Search for the cell housing the specified text and yield its [X, Y] center coordinate. 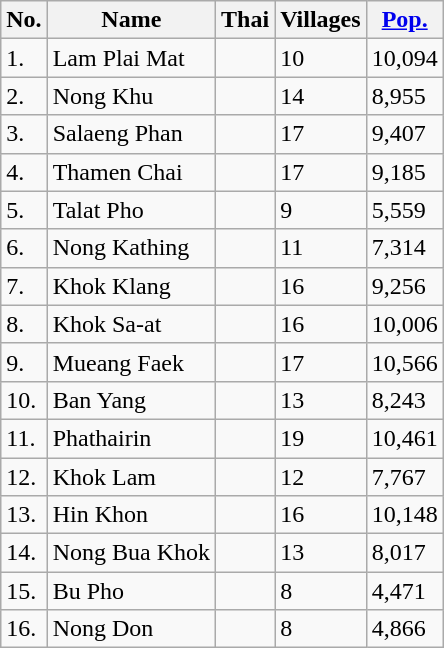
Villages [321, 20]
8. [24, 324]
19 [321, 438]
8,243 [404, 400]
10,094 [404, 58]
Bu Pho [131, 591]
9,407 [404, 134]
Khok Lam [131, 477]
5. [24, 210]
Thai [246, 20]
Nong Don [131, 629]
Salaeng Phan [131, 134]
11. [24, 438]
1. [24, 58]
Nong Khu [131, 96]
3. [24, 134]
4. [24, 172]
9,185 [404, 172]
No. [24, 20]
2. [24, 96]
10. [24, 400]
11 [321, 248]
14 [321, 96]
8,017 [404, 553]
10,006 [404, 324]
7,767 [404, 477]
8,955 [404, 96]
10 [321, 58]
Mueang Faek [131, 362]
Phathairin [131, 438]
9,256 [404, 286]
Thamen Chai [131, 172]
5,559 [404, 210]
9 [321, 210]
4,471 [404, 591]
Hin Khon [131, 515]
Lam Plai Mat [131, 58]
16. [24, 629]
Nong Bua Khok [131, 553]
13. [24, 515]
7. [24, 286]
12. [24, 477]
6. [24, 248]
14. [24, 553]
Khok Klang [131, 286]
10,148 [404, 515]
Khok Sa-at [131, 324]
10,461 [404, 438]
10,566 [404, 362]
Name [131, 20]
Talat Pho [131, 210]
9. [24, 362]
4,866 [404, 629]
15. [24, 591]
12 [321, 477]
Nong Kathing [131, 248]
Pop. [404, 20]
Ban Yang [131, 400]
7,314 [404, 248]
